Find where the given text appears and provide that cell's center as [x, y] coordinate. 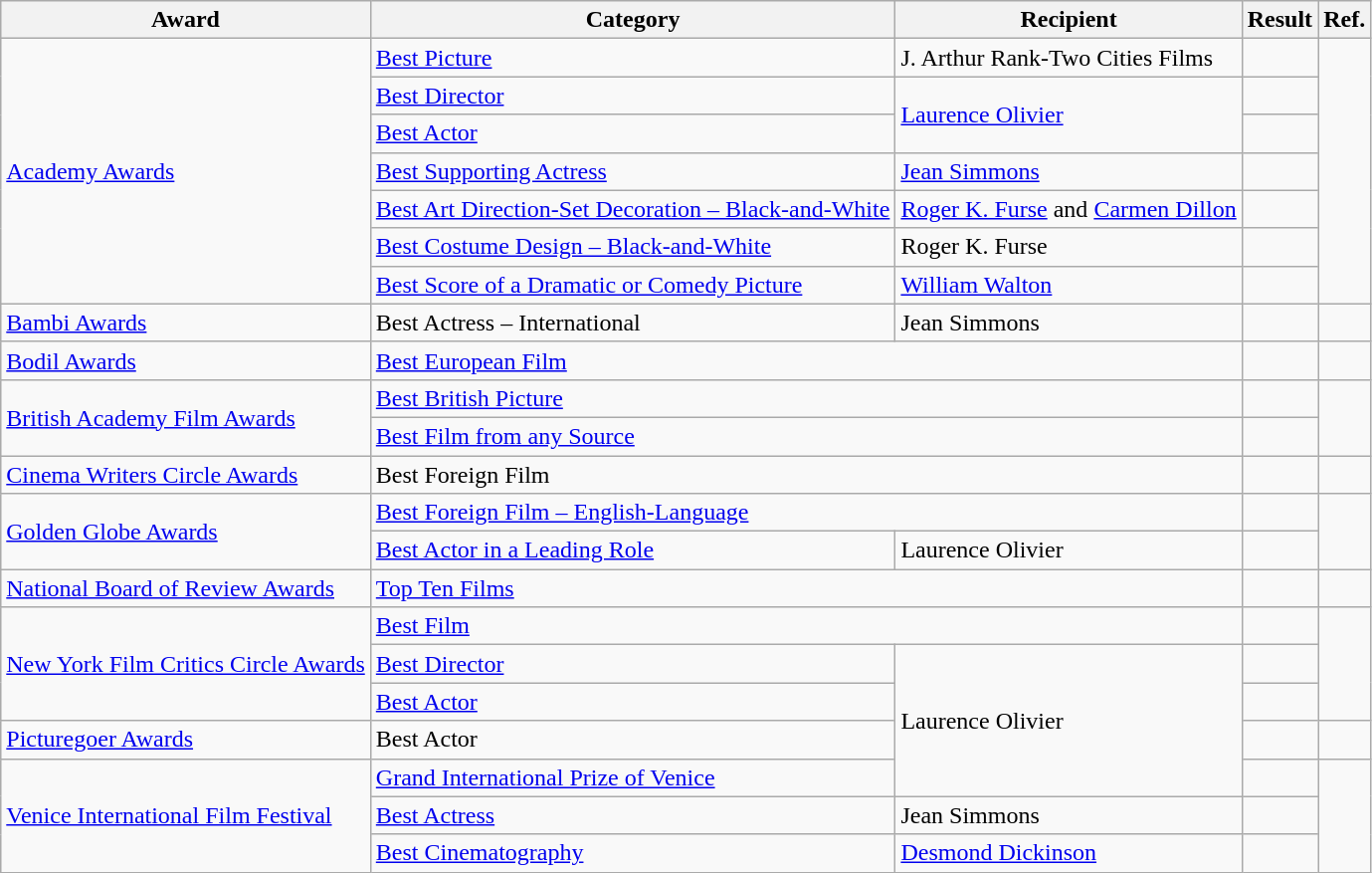
Best Film from any Source [806, 436]
Award [186, 20]
Best Actor in a Leading Role [633, 550]
Cinema Writers Circle Awards [186, 475]
William Walton [1069, 285]
Recipient [1069, 20]
Bodil Awards [186, 360]
Best Score of a Dramatic or Comedy Picture [633, 285]
Best Cinematography [633, 853]
Desmond Dickinson [1069, 853]
Best Supporting Actress [633, 171]
Best European Film [806, 360]
Grand International Prize of Venice [633, 777]
Ref. [1345, 20]
Best Foreign Film [806, 475]
Roger K. Furse and Carmen Dillon [1069, 209]
Best Actress – International [633, 323]
Academy Awards [186, 171]
Best Costume Design – Black-and-White [633, 247]
Best British Picture [806, 398]
Picturegoer Awards [186, 740]
Venice International Film Festival [186, 815]
Top Ten Films [806, 588]
Result [1279, 20]
Best Actress [633, 815]
Best Film [806, 626]
British Academy Film Awards [186, 417]
Best Picture [633, 58]
Category [633, 20]
National Board of Review Awards [186, 588]
Best Art Direction-Set Decoration – Black-and-White [633, 209]
New York Film Critics Circle Awards [186, 664]
J. Arthur Rank-Two Cities Films [1069, 58]
Bambi Awards [186, 323]
Roger K. Furse [1069, 247]
Best Foreign Film – English-Language [806, 513]
Golden Globe Awards [186, 532]
